Locate the cell with the specified text and output its (x, y) center coordinate. 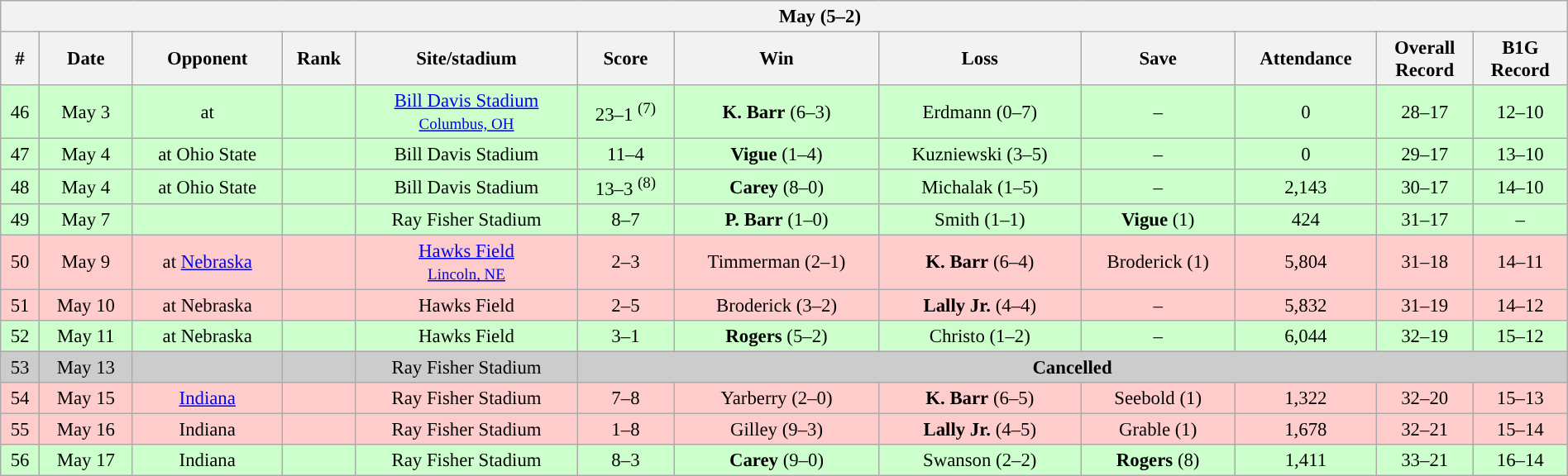
Vigue (1) (1158, 220)
1,411 (1306, 459)
Rogers (5–2) (777, 336)
13–3 (8) (625, 187)
54 (20, 397)
Smith (1–1) (980, 220)
53 (20, 367)
49 (20, 220)
50 (20, 263)
1,322 (1306, 397)
31–17 (1424, 220)
Score (625, 58)
Seebold (1) (1158, 397)
23–1 (7) (625, 112)
Gilley (9–3) (777, 429)
Bill Davis StadiumColumbus, OH (466, 112)
31–18 (1424, 263)
Cancelled (1072, 367)
15–12 (1520, 336)
at (207, 112)
May 17 (86, 459)
5,804 (1306, 263)
K. Barr (6–4) (980, 263)
Date (86, 58)
11–4 (625, 155)
B1GRecord (1520, 58)
14–10 (1520, 187)
Carey (8–0) (777, 187)
Rank (319, 58)
51 (20, 305)
Swanson (2–2) (980, 459)
8–7 (625, 220)
May 3 (86, 112)
May 7 (86, 220)
Opponent (207, 58)
Michalak (1–5) (980, 187)
Grable (1) (1158, 429)
K. Barr (6–5) (980, 397)
Lally Jr. (4–5) (980, 429)
1,678 (1306, 429)
3–1 (625, 336)
2,143 (1306, 187)
May (5–2) (784, 17)
1–8 (625, 429)
P. Barr (1–0) (777, 220)
16–14 (1520, 459)
May 10 (86, 305)
2–5 (625, 305)
12–10 (1520, 112)
Broderick (1) (1158, 263)
Christo (1–2) (980, 336)
May 13 (86, 367)
Vigue (1–4) (777, 155)
28–17 (1424, 112)
5,832 (1306, 305)
May 9 (86, 263)
Erdmann (0–7) (980, 112)
Lally Jr. (4–4) (980, 305)
Loss (980, 58)
Broderick (3–2) (777, 305)
52 (20, 336)
May 16 (86, 429)
Hawks FieldLincoln, NE (466, 263)
48 (20, 187)
424 (1306, 220)
OverallRecord (1424, 58)
Save (1158, 58)
6,044 (1306, 336)
Carey (9–0) (777, 459)
13–10 (1520, 155)
Win (777, 58)
55 (20, 429)
# (20, 58)
47 (20, 155)
32–19 (1424, 336)
K. Barr (6–3) (777, 112)
7–8 (625, 397)
15–13 (1520, 397)
Timmerman (2–1) (777, 263)
8–3 (625, 459)
14–12 (1520, 305)
56 (20, 459)
30–17 (1424, 187)
15–14 (1520, 429)
Rogers (8) (1158, 459)
Site/stadium (466, 58)
May 11 (86, 336)
32–20 (1424, 397)
Yarberry (2–0) (777, 397)
14–11 (1520, 263)
Attendance (1306, 58)
Kuzniewski (3–5) (980, 155)
33–21 (1424, 459)
May 15 (86, 397)
46 (20, 112)
29–17 (1424, 155)
2–3 (625, 263)
31–19 (1424, 305)
32–21 (1424, 429)
